Provide the [X, Y] coordinate of the cell's center where the given text is located.  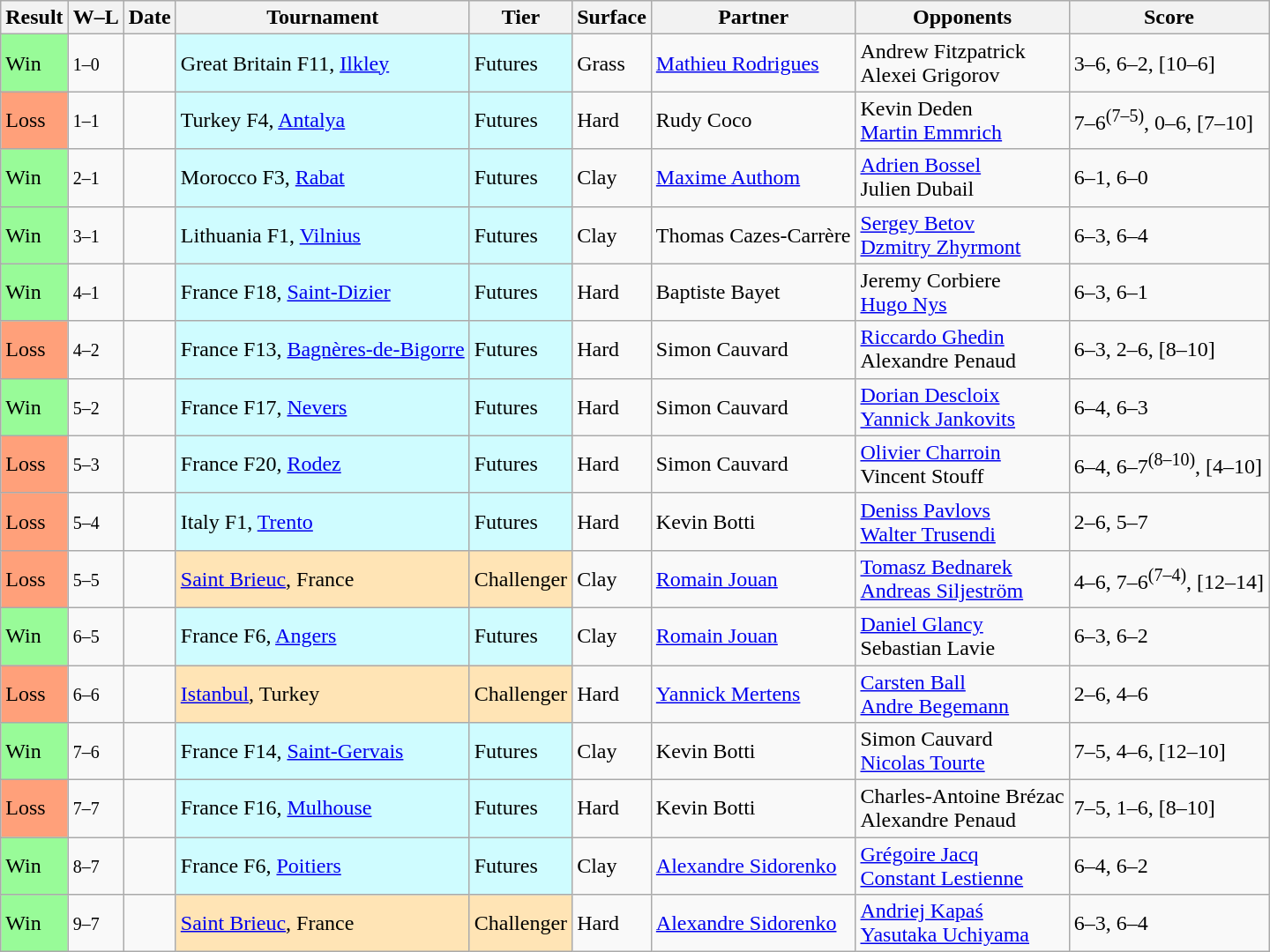
5–4 [95, 522]
France F6, Angers [323, 636]
Grass [612, 63]
France F20, Rodez [323, 464]
6–6 [95, 693]
Grégoire Jacq Constant Lestienne [962, 866]
Andriej Kapaś Yasutaka Uchiyama [962, 924]
Tier [520, 18]
Deniss Pavlovs Walter Trusendi [962, 522]
6–4, 6–3 [1169, 407]
Opponents [962, 18]
7–6(7–5), 0–6, [7–10] [1169, 120]
6–4, 6–2 [1169, 866]
3–1 [95, 234]
Andrew Fitzpatrick Alexei Grigorov [962, 63]
Sergey Betov Dzmitry Zhyrmont [962, 234]
4–6, 7–6(7–4), [12–14] [1169, 578]
6–3, 6–2 [1169, 636]
Carsten Ball Andre Begemann [962, 693]
2–6, 4–6 [1169, 693]
W–L [95, 18]
Mathieu Rodrigues [753, 63]
5–5 [95, 578]
6–3, 6–1 [1169, 293]
4–2 [95, 349]
6–4, 6–7(8–10), [4–10] [1169, 464]
Thomas Cazes-Carrère [753, 234]
Lithuania F1, Vilnius [323, 234]
France F17, Nevers [323, 407]
Maxime Authom [753, 178]
Partner [753, 18]
7–6 [95, 751]
Kevin Deden Martin Emmrich [962, 120]
4–1 [95, 293]
Morocco F3, Rabat [323, 178]
Turkey F4, Antalya [323, 120]
7–5, 4–6, [12–10] [1169, 751]
Surface [612, 18]
2–6, 5–7 [1169, 522]
Adrien Bossel Julien Dubail [962, 178]
Tournament [323, 18]
Score [1169, 18]
6–1, 6–0 [1169, 178]
Result [34, 18]
France F18, Saint-Dizier [323, 293]
8–7 [95, 866]
6–5 [95, 636]
Italy F1, Trento [323, 522]
2–1 [95, 178]
5–3 [95, 464]
Istanbul, Turkey [323, 693]
Date [150, 18]
6–3, 2–6, [8–10] [1169, 349]
7–5, 1–6, [8–10] [1169, 809]
Dorian Descloix Yannick Jankovits [962, 407]
1–1 [95, 120]
Jeremy Corbiere Hugo Nys [962, 293]
9–7 [95, 924]
Baptiste Bayet [753, 293]
Olivier Charroin Vincent Stouff [962, 464]
France F14, Saint-Gervais [323, 751]
Rudy Coco [753, 120]
Tomasz Bednarek Andreas Siljeström [962, 578]
Yannick Mertens [753, 693]
Simon Cauvard Nicolas Tourte [962, 751]
1–0 [95, 63]
France F16, Mulhouse [323, 809]
3–6, 6–2, [10–6] [1169, 63]
Daniel Glancy Sebastian Lavie [962, 636]
Great Britain F11, Ilkley [323, 63]
Riccardo Ghedin Alexandre Penaud [962, 349]
Charles-Antoine Brézac Alexandre Penaud [962, 809]
5–2 [95, 407]
France F6, Poitiers [323, 866]
France F13, Bagnères-de-Bigorre [323, 349]
7–7 [95, 809]
